From the cell containing the given text, extract its center point as [X, Y] coordinate. 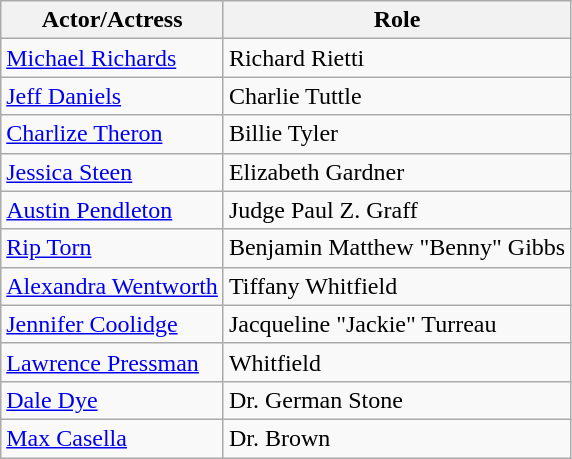
Jennifer Coolidge [112, 324]
Role [396, 20]
Whitfield [396, 362]
Jeff Daniels [112, 96]
Alexandra Wentworth [112, 286]
Elizabeth Gardner [396, 172]
Charlize Theron [112, 134]
Benjamin Matthew "Benny" Gibbs [396, 248]
Austin Pendleton [112, 210]
Tiffany Whitfield [396, 286]
Dr. German Stone [396, 400]
Lawrence Pressman [112, 362]
Judge Paul Z. Graff [396, 210]
Max Casella [112, 438]
Actor/Actress [112, 20]
Charlie Tuttle [396, 96]
Jessica Steen [112, 172]
Jacqueline "Jackie" Turreau [396, 324]
Billie Tyler [396, 134]
Michael Richards [112, 58]
Richard Rietti [396, 58]
Dr. Brown [396, 438]
Rip Torn [112, 248]
Dale Dye [112, 400]
